Provide the [X, Y] coordinate of the cell's center where the given text is located.  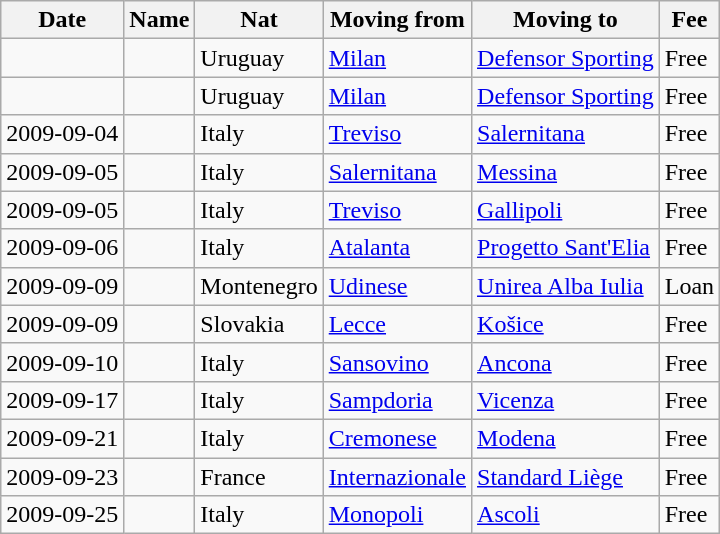
2009-09-17 [62, 400]
2009-09-25 [62, 515]
2009-09-23 [62, 477]
Ascoli [566, 515]
Moving from [397, 20]
Date [62, 20]
Moving to [566, 20]
Cremonese [397, 438]
Sampdoria [397, 400]
Unirea Alba Iulia [566, 286]
Nat [259, 20]
Fee [689, 20]
Progetto Sant'Elia [566, 248]
Lecce [397, 324]
Ancona [566, 362]
Name [160, 20]
2009-09-10 [62, 362]
Udinese [397, 286]
Gallipoli [566, 210]
Montenegro [259, 286]
Atalanta [397, 248]
2009-09-04 [62, 134]
France [259, 477]
Messina [566, 172]
Košice [566, 324]
Internazionale [397, 477]
2009-09-21 [62, 438]
Modena [566, 438]
Sansovino [397, 362]
Slovakia [259, 324]
Standard Liège [566, 477]
Loan [689, 286]
Monopoli [397, 515]
2009-09-06 [62, 248]
Vicenza [566, 400]
